Scan for the cell matching the given text and deliver its (X, Y) coordinate at center. 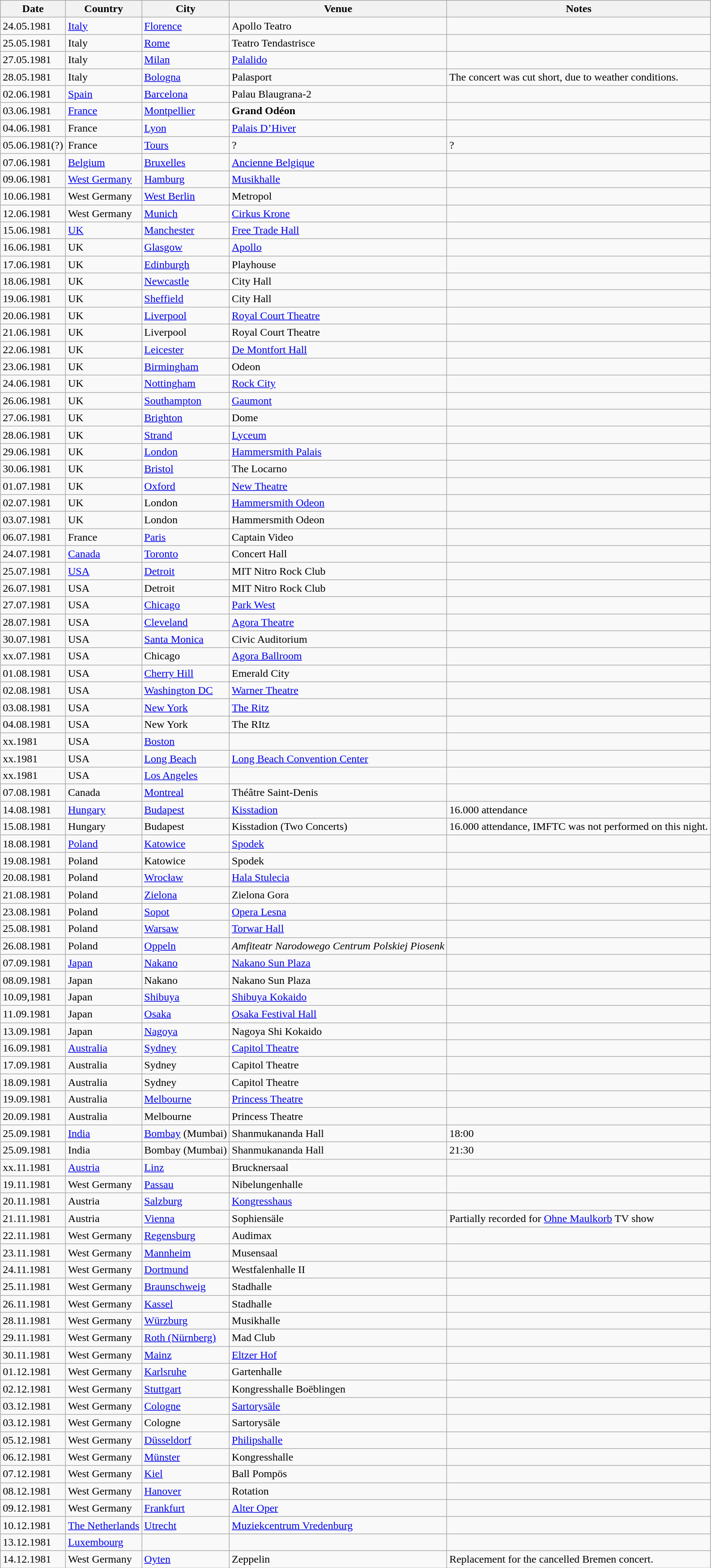
23.11.1981 (33, 1252)
23.06.1981 (33, 367)
Sopot (186, 912)
24.05.1981 (33, 26)
Shibuya (186, 997)
24.11.1981 (33, 1269)
09.06.1981 (33, 179)
Leicester (186, 350)
New Theatre (338, 486)
West Berlin (186, 196)
Salzburg (186, 1201)
Wrocław (186, 878)
Playhouse (338, 265)
08.12.1981 (33, 1491)
Munich (186, 214)
Amfiteatr Narodowego Centrum Polskiej Piosenk (338, 946)
Teatro Tendastrisce (338, 43)
Washington DC (186, 690)
24.06.1981 (33, 384)
Palalido (338, 60)
City (186, 9)
07.09.1981 (33, 963)
Oxford (186, 486)
The concert was cut short, due to weather conditions. (579, 77)
20.11.1981 (33, 1201)
20.09.1981 (33, 1116)
05.06.1981(?) (33, 145)
Vienna (186, 1218)
Palau Blaugrana-2 (338, 94)
Spain (103, 94)
Ancienne Belgique (338, 162)
22.06.1981 (33, 350)
26.11.1981 (33, 1304)
Apollo (338, 248)
Théâtre Saint-Denis (338, 793)
Metropol (338, 196)
22.11.1981 (33, 1235)
16.09.1981 (33, 1048)
15.06.1981 (33, 231)
Braunschweig (186, 1286)
01.08.1981 (33, 673)
08.09.1981 (33, 980)
Date (33, 9)
Concert Hall (338, 554)
07.06.1981 (33, 162)
Brucknersaal (338, 1167)
Sophiensäle (338, 1218)
Civic Auditorium (338, 639)
25.11.1981 (33, 1286)
Manchester (186, 231)
28.07.1981 (33, 622)
03.08.1981 (33, 707)
15.08.1981 (33, 827)
Düsseldorf (186, 1440)
Tours (186, 145)
Paris (186, 537)
17.09.1981 (33, 1065)
Bologna (186, 77)
Hala Stulecia (338, 878)
Musensaal (338, 1252)
Linz (186, 1167)
Cirkus Krone (338, 214)
Grand Odéon (338, 111)
01.12.1981 (33, 1372)
20.06.1981 (33, 316)
Osaka Festival Hall (338, 1014)
10.09,1981 (33, 997)
Replacement for the cancelled Bremen concert. (579, 1559)
Sheffield (186, 299)
19.06.1981 (33, 299)
Audimax (338, 1235)
Mannheim (186, 1252)
09.12.1981 (33, 1508)
18.08.1981 (33, 844)
17.06.1981 (33, 265)
Lyceum (338, 435)
Los Angeles (186, 776)
18.06.1981 (33, 282)
Regensburg (186, 1235)
11.09.1981 (33, 1014)
Barcelona (186, 94)
03.06.1981 (33, 111)
Captain Video (338, 537)
12.06.1981 (33, 214)
25.07.1981 (33, 571)
26.08.1981 (33, 946)
De Montfort Hall (338, 350)
19.09.1981 (33, 1099)
Dortmund (186, 1269)
Odeon (338, 367)
Cleveland (186, 622)
06.07.1981 (33, 537)
02.08.1981 (33, 690)
26.07.1981 (33, 588)
Palais D’Hiver (338, 128)
Emerald City (338, 673)
02.06.1981 (33, 94)
Country (103, 9)
Kassel (186, 1304)
Shibuya Kokaido (338, 997)
05.12.1981 (33, 1440)
Nagoya Shi Kokaido (338, 1031)
Passau (186, 1184)
Kongresshaus (338, 1201)
29.11.1981 (33, 1338)
21.11.1981 (33, 1218)
Brighton (186, 418)
Park West (338, 605)
The Netherlands (103, 1525)
16.000 attendance, IMFTC was not performed on this night. (579, 827)
Apollo Teatro (338, 26)
04.08.1981 (33, 724)
27.07.1981 (33, 605)
Montreal (186, 793)
Agora Theatre (338, 622)
10.06.1981 (33, 196)
Würzburg (186, 1321)
Hanover (186, 1491)
Gaumont (338, 401)
Mad Club (338, 1338)
29.06.1981 (33, 452)
Venue (338, 9)
Florence (186, 26)
The Locarno (338, 469)
Nibelungenhalle (338, 1184)
27.05.1981 (33, 60)
28.05.1981 (33, 77)
Zeppelin (338, 1559)
Ball Pompös (338, 1474)
The RItz (338, 724)
18.09.1981 (33, 1082)
Westfalenhalle II (338, 1269)
Münster (186, 1457)
01.07.1981 (33, 486)
Kiel (186, 1474)
Hammersmith Palais (338, 452)
21.06.1981 (33, 333)
28.11.1981 (33, 1321)
Kisstadion (Two Concerts) (338, 827)
24.07.1981 (33, 554)
20.08.1981 (33, 878)
06.12.1981 (33, 1457)
03.07.1981 (33, 520)
02.07.1981 (33, 503)
Kongresshalle Boëblingen (338, 1389)
02.12.1981 (33, 1389)
Kongresshalle (338, 1457)
30.06.1981 (33, 469)
30.11.1981 (33, 1355)
Utrecht (186, 1525)
Boston (186, 741)
Palasport (338, 77)
Edinburgh (186, 265)
Agora Ballroom (338, 656)
30.07.1981 (33, 639)
07.12.1981 (33, 1474)
Notes (579, 9)
Oyten (186, 1559)
Toronto (186, 554)
Nottingham (186, 384)
Osaka (186, 1014)
Lyon (186, 128)
Karlsruhe (186, 1372)
14.08.1981 (33, 810)
18:00 (579, 1133)
Dome (338, 418)
Bruxelles (186, 162)
Rome (186, 43)
Warsaw (186, 929)
Belgium (103, 162)
xx.11.1981 (33, 1167)
Gartenhalle (338, 1372)
16.000 attendance (579, 810)
Alter Oper (338, 1508)
23.08.1981 (33, 912)
Kisstadion (338, 810)
Southampton (186, 401)
26.06.1981 (33, 401)
10.12.1981 (33, 1525)
25.05.1981 (33, 43)
Warner Theatre (338, 690)
21:30 (579, 1150)
Glasgow (186, 248)
25.08.1981 (33, 929)
04.06.1981 (33, 128)
Torwar Hall (338, 929)
xx.07.1981 (33, 656)
19.08.1981 (33, 861)
Long Beach (186, 759)
Hamburg (186, 179)
Luxembourg (103, 1542)
Roth (Nürnberg) (186, 1338)
Nagoya (186, 1031)
Milan (186, 60)
Zielona (186, 895)
07.08.1981 (33, 793)
Zielona Gora (338, 895)
13.12.1981 (33, 1542)
14.12.1981 (33, 1559)
Frankfurt (186, 1508)
Newcastle (186, 282)
Partially recorded for Ohne Maulkorb TV show (579, 1218)
Rock City (338, 384)
Free Trade Hall (338, 231)
Oppeln (186, 946)
13.09.1981 (33, 1031)
Eltzer Hof (338, 1355)
Philipshalle (338, 1440)
27.06.1981 (33, 418)
Santa Monica (186, 639)
Stuttgart (186, 1389)
28.06.1981 (33, 435)
Birmingham (186, 367)
21.08.1981 (33, 895)
Strand (186, 435)
Muziekcentrum Vredenburg (338, 1525)
Opera Lesna (338, 912)
Long Beach Convention Center (338, 759)
16.06.1981 (33, 248)
19.11.1981 (33, 1184)
The Ritz (338, 707)
Cherry Hill (186, 673)
Mainz (186, 1355)
Montpellier (186, 111)
Rotation (338, 1491)
Bristol (186, 469)
